Identify which cell holds the provided text, then report its (X, Y) central coordinate. 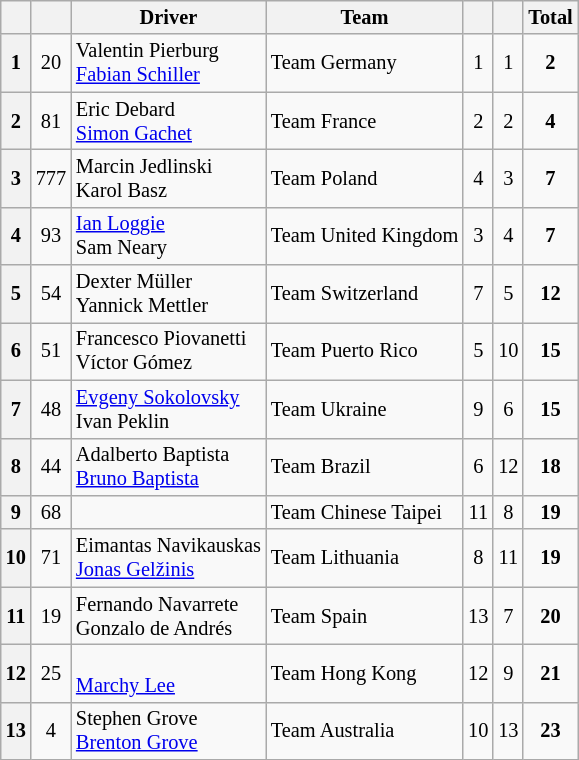
777 (51, 178)
Team France (364, 121)
54 (51, 294)
Adalberto BaptistaBruno Baptista (168, 467)
Eric DebardSimon Gachet (168, 121)
Francesco PiovanettiVíctor Gómez (168, 351)
21 (550, 673)
Team Brazil (364, 467)
Team (364, 17)
Marchy Lee (168, 673)
71 (51, 558)
Team Ukraine (364, 409)
Driver (168, 17)
Team Hong Kong (364, 673)
18 (550, 467)
51 (51, 351)
Valentin PierburgFabian Schiller (168, 63)
81 (51, 121)
Evgeny SokolovskyIvan Peklin (168, 409)
Marcin JedlinskiKarol Basz (168, 178)
93 (51, 236)
Stephen GroveBrenton Grove (168, 731)
23 (550, 731)
44 (51, 467)
25 (51, 673)
Team Australia (364, 731)
Team Spain (364, 616)
Ian LoggieSam Neary (168, 236)
Team Puerto Rico (364, 351)
Team Germany (364, 63)
Team Lithuania (364, 558)
68 (51, 512)
Eimantas NavikauskasJonas Gelžinis (168, 558)
Fernando NavarreteGonzalo de Andrés (168, 616)
Dexter MüllerYannick Mettler (168, 294)
Team Poland (364, 178)
48 (51, 409)
Total (550, 17)
Team United Kingdom (364, 236)
Team Chinese Taipei (364, 512)
Team Switzerland (364, 294)
